From the cell containing the given text, extract its center point as (x, y) coordinate. 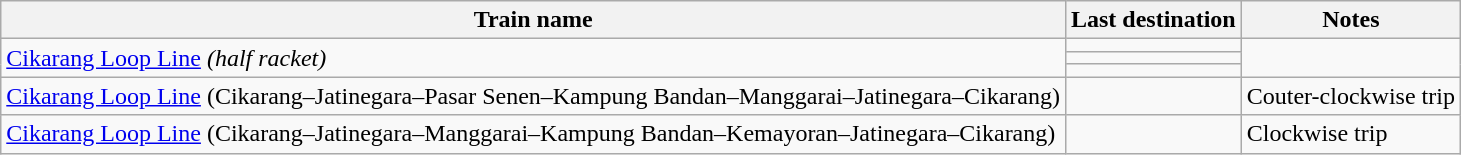
Cikarang Loop Line (half racket) (534, 58)
Notes (1350, 20)
Cikarang Loop Line (Cikarang–Jatinegara–Pasar Senen–Kampung Bandan–Manggarai–Jatinegara–Cikarang) (534, 96)
Cikarang Loop Line (Cikarang–Jatinegara–Manggarai–Kampung Bandan–Kemayoran–Jatinegara–Cikarang) (534, 134)
Clockwise trip (1350, 134)
Couter-clockwise trip (1350, 96)
Last destination (1153, 20)
Train name (534, 20)
